Pinpoint the cell where the given text exists, returning its (X, Y) midpoint coordinate. 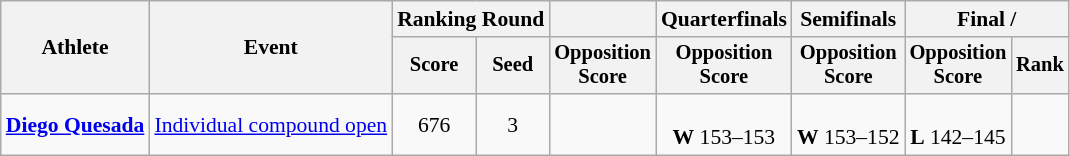
Quarterfinals (724, 19)
L 142–145 (958, 124)
W 153–153 (724, 124)
Semifinals (848, 19)
Final / (987, 19)
Score (434, 66)
676 (434, 124)
W 153–152 (848, 124)
3 (512, 124)
Athlete (76, 48)
Rank (1040, 66)
Individual compound open (270, 124)
Event (270, 48)
Ranking Round (470, 19)
Diego Quesada (76, 124)
Seed (512, 66)
